Locate the cell with the specified text and output its (X, Y) center coordinate. 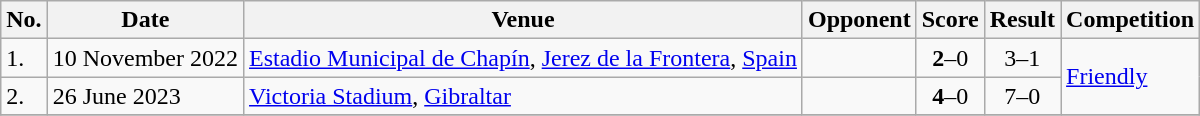
7–0 (1022, 96)
No. (24, 20)
Result (1022, 20)
Opponent (859, 20)
4–0 (950, 96)
1. (24, 58)
Date (145, 20)
Friendly (1130, 77)
2. (24, 96)
2–0 (950, 58)
10 November 2022 (145, 58)
Competition (1130, 20)
26 June 2023 (145, 96)
Estadio Municipal de Chapín, Jerez de la Frontera, Spain (524, 58)
Victoria Stadium, Gibraltar (524, 96)
3–1 (1022, 58)
Venue (524, 20)
Score (950, 20)
